Pinpoint the cell where the given text exists, returning its [x, y] midpoint coordinate. 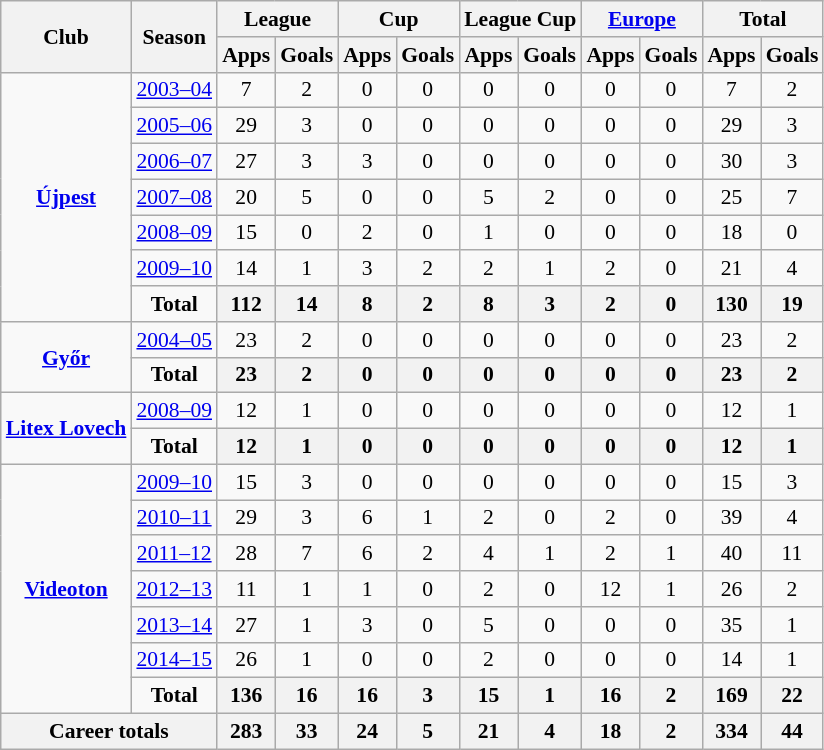
40 [731, 554]
2011–12 [174, 554]
League Cup [520, 19]
169 [731, 696]
Videoton [66, 588]
Club [66, 36]
League [278, 19]
130 [731, 304]
Cup [398, 19]
2005–06 [174, 126]
2013–14 [174, 625]
33 [306, 732]
22 [792, 696]
334 [731, 732]
35 [731, 625]
Europe [642, 19]
2010–11 [174, 518]
2006–07 [174, 162]
2012–13 [174, 589]
136 [246, 696]
2007–08 [174, 197]
283 [246, 732]
2003–04 [174, 90]
24 [367, 732]
39 [731, 518]
2004–05 [174, 340]
112 [246, 304]
19 [792, 304]
30 [731, 162]
Újpest [66, 196]
28 [246, 554]
44 [792, 732]
Career totals [109, 732]
2014–15 [174, 660]
Litex Lovech [66, 428]
25 [731, 197]
20 [246, 197]
Season [174, 36]
Győr [66, 358]
